Determine the (x, y) coordinate at the center of the cell enclosing the given text.  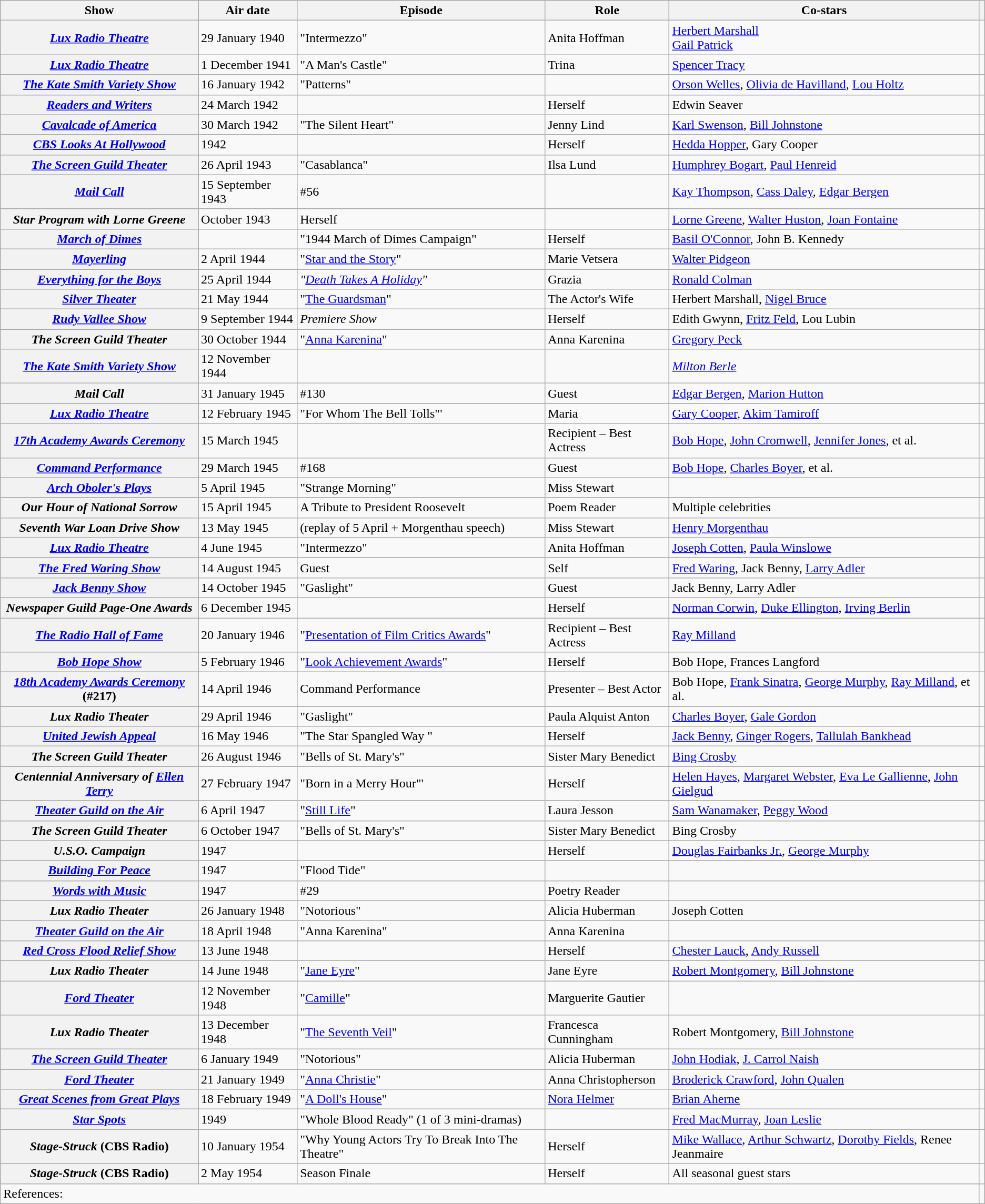
"Camille" (421, 997)
"Anna Christie" (421, 1079)
Ray Milland (824, 634)
16 January 1942 (248, 85)
Role (607, 11)
Walter Pidgeon (824, 259)
Brian Aherne (824, 1099)
Lorne Greene, Walter Huston, Joan Fontaine (824, 219)
Jack Benny, Larry Adler (824, 588)
"The Guardsman" (421, 299)
Bob Hope, Charles Boyer, et al. (824, 468)
References: (489, 1193)
29 March 1945 (248, 468)
Bob Hope, John Cromwell, Jennifer Jones, et al. (824, 441)
"Presentation of Film Critics Awards" (421, 634)
Poem Reader (607, 508)
"Casablanca" (421, 165)
Multiple celebrities (824, 508)
CBS Looks At Hollywood (99, 145)
Nora Helmer (607, 1099)
25 April 1944 (248, 279)
Presenter – Best Actor (607, 689)
Everything for the Boys (99, 279)
Maria (607, 413)
Hedda Hopper, Gary Cooper (824, 145)
6 January 1949 (248, 1059)
Basil O'Connor, John B. Kennedy (824, 239)
Douglas Fairbanks Jr., George Murphy (824, 851)
Newspaper Guild Page-One Awards (99, 608)
Edwin Seaver (824, 105)
26 April 1943 (248, 165)
Episode (421, 11)
1949 (248, 1119)
Mike Wallace, Arthur Schwartz, Dorothy Fields, Renee Jeanmaire (824, 1147)
Arch Oboler's Plays (99, 488)
Kay Thompson, Cass Daley, Edgar Bergen (824, 191)
Spencer Tracy (824, 65)
Self (607, 568)
The Actor's Wife (607, 299)
Marguerite Gautier (607, 997)
"Whole Blood Ready" (1 of 3 mini-dramas) (421, 1119)
Mayerling (99, 259)
Co-stars (824, 11)
1942 (248, 145)
"Death Takes A Holiday" (421, 279)
Francesca Cunningham (607, 1032)
21 May 1944 (248, 299)
5 April 1945 (248, 488)
6 October 1947 (248, 831)
21 January 1949 (248, 1079)
15 September 1943 (248, 191)
"Why Young Actors Try To Break Into The Theatre" (421, 1147)
#168 (421, 468)
Premiere Show (421, 319)
6 April 1947 (248, 811)
Grazia (607, 279)
Chester Lauck, Andy Russell (824, 950)
"Strange Morning" (421, 488)
Jack Benny Show (99, 588)
1 December 1941 (248, 65)
Herbert Marshall, Nigel Bruce (824, 299)
Ronald Colman (824, 279)
"For Whom The Bell Tolls"' (421, 413)
9 September 1944 (248, 319)
Marie Vetsera (607, 259)
Fred Waring, Jack Benny, Larry Adler (824, 568)
14 June 1948 (248, 970)
5 February 1946 (248, 662)
18th Academy Awards Ceremony (#217) (99, 689)
14 August 1945 (248, 568)
"Look Achievement Awards" (421, 662)
Seventh War Loan Drive Show (99, 528)
"Flood Tide" (421, 871)
Words with Music (99, 891)
"1944 March of Dimes Campaign" (421, 239)
Joseph Cotten, Paula Winslowe (824, 548)
Poetry Reader (607, 891)
"The Seventh Veil" (421, 1032)
A Tribute to President Roosevelt (421, 508)
Herbert MarshallGail Patrick (824, 38)
12 November 1944 (248, 366)
"Star and the Story" (421, 259)
"A Doll's House" (421, 1099)
Henry Morgenthau (824, 528)
17th Academy Awards Ceremony (99, 441)
Season Finale (421, 1173)
31 January 1945 (248, 393)
Red Cross Flood Relief Show (99, 950)
24 March 1942 (248, 105)
Joseph Cotten (824, 910)
12 February 1945 (248, 413)
Bob Hope Show (99, 662)
#29 (421, 891)
18 April 1948 (248, 930)
Edgar Bergen, Marion Hutton (824, 393)
13 June 1948 (248, 950)
12 November 1948 (248, 997)
18 February 1949 (248, 1099)
Rudy Vallee Show (99, 319)
The Radio Hall of Fame (99, 634)
Readers and Writers (99, 105)
Great Scenes from Great Plays (99, 1099)
Building For Peace (99, 871)
Trina (607, 65)
Silver Theater (99, 299)
March of Dimes (99, 239)
U.S.O. Campaign (99, 851)
10 January 1954 (248, 1147)
2 May 1954 (248, 1173)
Gary Cooper, Akim Tamiroff (824, 413)
Sam Wanamaker, Peggy Wood (824, 811)
15 April 1945 (248, 508)
Paula Alquist Anton (607, 716)
Bob Hope, Frank Sinatra, George Murphy, Ray Milland, et al. (824, 689)
"Jane Eyre" (421, 970)
Fred MacMurray, Joan Leslie (824, 1119)
26 August 1946 (248, 756)
"The Silent Heart" (421, 125)
Bob Hope, Frances Langford (824, 662)
October 1943 (248, 219)
"Still Life" (421, 811)
29 April 1946 (248, 716)
#56 (421, 191)
Show (99, 11)
30 March 1942 (248, 125)
14 October 1945 (248, 588)
"A Man's Castle" (421, 65)
United Jewish Appeal (99, 736)
The Fred Waring Show (99, 568)
Helen Hayes, Margaret Webster, Eva Le Gallienne, John Gielgud (824, 784)
27 February 1947 (248, 784)
Orson Welles, Olivia de Havilland, Lou Holtz (824, 85)
Edith Gwynn, Fritz Feld, Lou Lubin (824, 319)
Star Program with Lorne Greene (99, 219)
30 October 1944 (248, 339)
Gregory Peck (824, 339)
Jenny Lind (607, 125)
14 April 1946 (248, 689)
16 May 1946 (248, 736)
Karl Swenson, Bill Johnstone (824, 125)
John Hodiak, J. Carrol Naish (824, 1059)
15 March 1945 (248, 441)
6 December 1945 (248, 608)
13 May 1945 (248, 528)
Anna Christopherson (607, 1079)
Jane Eyre (607, 970)
#130 (421, 393)
Humphrey Bogart, Paul Henreid (824, 165)
29 January 1940 (248, 38)
"Patterns" (421, 85)
Laura Jesson (607, 811)
Our Hour of National Sorrow (99, 508)
4 June 1945 (248, 548)
20 January 1946 (248, 634)
Norman Corwin, Duke Ellington, Irving Berlin (824, 608)
Cavalcade of America (99, 125)
"The Star Spangled Way " (421, 736)
Ilsa Lund (607, 165)
Air date (248, 11)
Charles Boyer, Gale Gordon (824, 716)
Jack Benny, Ginger Rogers, Tallulah Bankhead (824, 736)
All seasonal guest stars (824, 1173)
"Born in a Merry Hour"' (421, 784)
Centennial Anniversary of Ellen Terry (99, 784)
2 April 1944 (248, 259)
26 January 1948 (248, 910)
(replay of 5 April + Morgenthau speech) (421, 528)
13 December 1948 (248, 1032)
Star Spots (99, 1119)
Broderick Crawford, John Qualen (824, 1079)
Milton Berle (824, 366)
